Scan for the cell matching the given text and deliver its [x, y] coordinate at center. 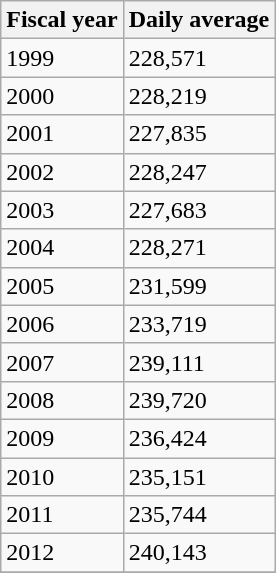
2003 [62, 210]
227,683 [199, 210]
239,111 [199, 362]
2010 [62, 477]
2008 [62, 400]
2005 [62, 286]
228,219 [199, 96]
2011 [62, 515]
Daily average [199, 20]
2002 [62, 172]
228,271 [199, 248]
2012 [62, 553]
235,151 [199, 477]
2009 [62, 438]
228,247 [199, 172]
240,143 [199, 553]
239,720 [199, 400]
2001 [62, 134]
227,835 [199, 134]
228,571 [199, 58]
2006 [62, 324]
2004 [62, 248]
Fiscal year [62, 20]
2007 [62, 362]
231,599 [199, 286]
235,744 [199, 515]
233,719 [199, 324]
236,424 [199, 438]
2000 [62, 96]
1999 [62, 58]
